Provide the (x, y) coordinate of the cell's center where the given text is located.  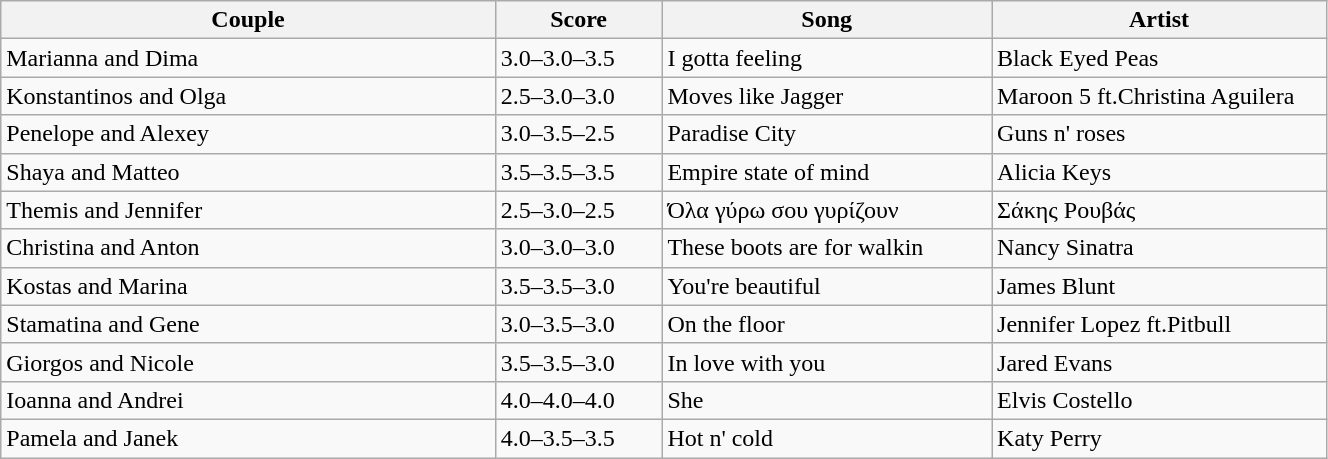
Ioanna and Andrei (248, 400)
I gotta feeling (827, 58)
Paradise City (827, 134)
Hot n' cold (827, 438)
Guns n' roses (1160, 134)
Moves like Jagger (827, 96)
3.5–3.5–3.5 (578, 172)
3.0–3.0–3.0 (578, 248)
Shaya and Matteo (248, 172)
Empire state of mind (827, 172)
Jared Evans (1160, 362)
Jennifer Lopez ft.Pitbull (1160, 324)
Kostas and Marina (248, 286)
3.0–3.5–2.5 (578, 134)
2.5–3.0–3.0 (578, 96)
She (827, 400)
4.0–4.0–4.0 (578, 400)
Score (578, 20)
Elvis Costello (1160, 400)
4.0–3.5–3.5 (578, 438)
Themis and Jennifer (248, 210)
Marianna and Dima (248, 58)
Couple (248, 20)
Giorgos and Nicole (248, 362)
Maroon 5 ft.Christina Aguilera (1160, 96)
Song (827, 20)
Pamela and Janek (248, 438)
Konstantinos and Olga (248, 96)
You're beautiful (827, 286)
2.5–3.0–2.5 (578, 210)
Alicia Keys (1160, 172)
These boots are for walkin (827, 248)
Penelope and Alexey (248, 134)
Όλα γύρω σου γυρίζουν (827, 210)
Stamatina and Gene (248, 324)
On the floor (827, 324)
Artist (1160, 20)
Katy Perry (1160, 438)
3.0–3.5–3.0 (578, 324)
In love with you (827, 362)
Christina and Anton (248, 248)
Black Eyed Peas (1160, 58)
Σάκης Ρουβάς (1160, 210)
Nancy Sinatra (1160, 248)
James Blunt (1160, 286)
3.0–3.0–3.5 (578, 58)
